Provide the (X, Y) coordinate of the cell's center where the given text is located.  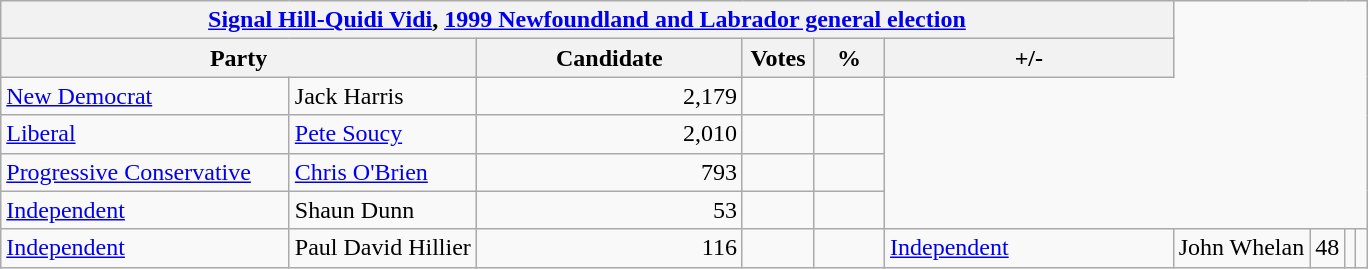
53 (609, 210)
Liberal (146, 134)
Pete Soucy (382, 134)
48 (1328, 248)
+/- (1030, 58)
Candidate (609, 58)
Paul David Hillier (382, 248)
Shaun Dunn (382, 210)
Chris O'Brien (382, 172)
Votes (778, 58)
Progressive Conservative (146, 172)
2,010 (609, 134)
New Democrat (146, 96)
% (848, 58)
793 (609, 172)
John Whelan (1242, 248)
Signal Hill-Quidi Vidi, 1999 Newfoundland and Labrador general election (587, 20)
Party (239, 58)
116 (609, 248)
2,179 (609, 96)
Jack Harris (382, 96)
